Return the (x, y) coordinate for the center point of the cell that contains the specified text.  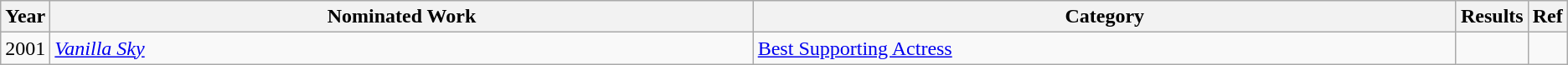
Ref (1548, 17)
2001 (25, 48)
Best Supporting Actress (1104, 48)
Category (1104, 17)
Nominated Work (402, 17)
Year (25, 17)
Vanilla Sky (402, 48)
Results (1492, 17)
